Extract the (x, y) coordinate from the center of the cell holding the provided text.  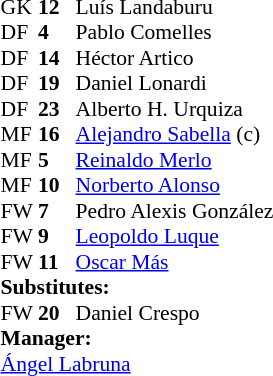
9 (57, 237)
20 (57, 313)
7 (57, 211)
19 (57, 83)
16 (57, 135)
11 (57, 262)
14 (57, 58)
23 (57, 109)
10 (57, 185)
4 (57, 33)
5 (57, 160)
